Detect which cell encompasses the target text, then output its (x, y) center coordinate. 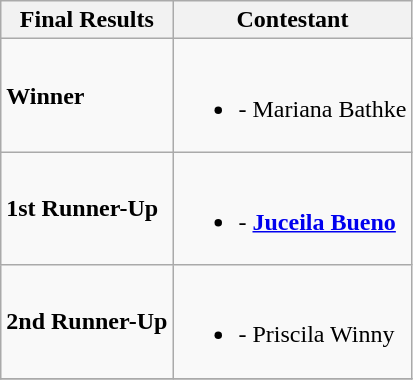
2nd Runner-Up (87, 322)
Final Results (87, 20)
1st Runner-Up (87, 208)
- Mariana Bathke (292, 96)
- Juceila Bueno (292, 208)
Winner (87, 96)
Contestant (292, 20)
- Priscila Winny (292, 322)
